Provide the [x, y] coordinate of the cell's center where the given text is located.  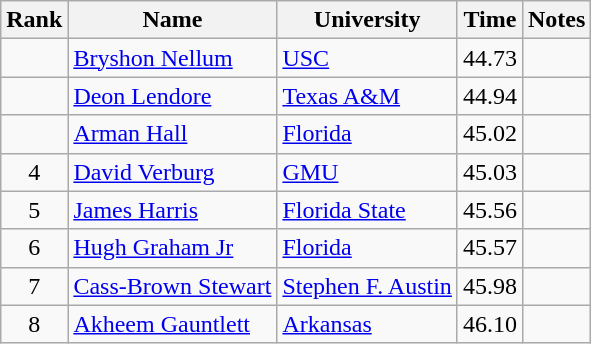
GMU [367, 172]
45.02 [490, 134]
Cass-Brown Stewart [172, 286]
44.73 [490, 58]
USC [367, 58]
7 [34, 286]
45.56 [490, 210]
Florida State [367, 210]
5 [34, 210]
Deon Lendore [172, 96]
James Harris [172, 210]
45.03 [490, 172]
Name [172, 20]
David Verburg [172, 172]
Time [490, 20]
Hugh Graham Jr [172, 248]
4 [34, 172]
Stephen F. Austin [367, 286]
46.10 [490, 324]
Notes [556, 20]
44.94 [490, 96]
Texas A&M [367, 96]
6 [34, 248]
Rank [34, 20]
45.98 [490, 286]
8 [34, 324]
Akheem Gauntlett [172, 324]
Arman Hall [172, 134]
45.57 [490, 248]
Bryshon Nellum [172, 58]
Arkansas [367, 324]
University [367, 20]
